Return [x, y] of the center of cell containing provided text 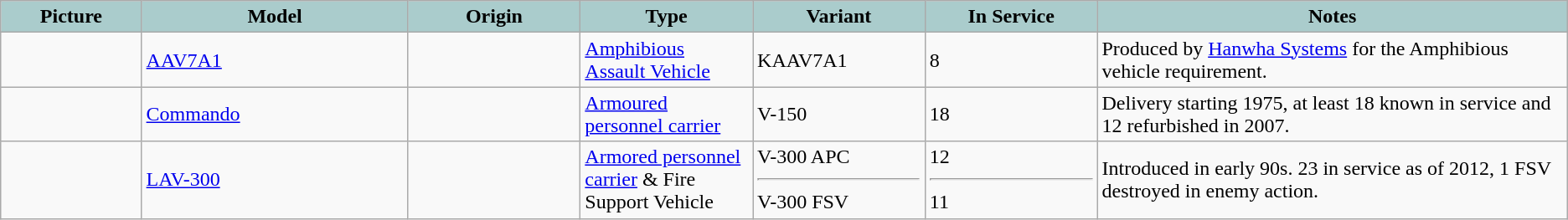
Delivery starting 1975, at least 18 known in service and 12 refurbished in 2007. [1332, 114]
Model [275, 17]
AAV7A1 [275, 60]
8 [1011, 60]
Picture [71, 17]
LAV-300 [275, 180]
18 [1011, 114]
1211 [1011, 180]
Armoured personnel carrier [667, 114]
KAAV7A1 [839, 60]
In Service [1011, 17]
Origin [494, 17]
Amphibious Assault Vehicle [667, 60]
Notes [1332, 17]
Produced by Hanwha Systems for the Amphibious vehicle requirement. [1332, 60]
Introduced in early 90s. 23 in service as of 2012, 1 FSV destroyed in enemy action. [1332, 180]
Variant [839, 17]
V-300 APCV-300 FSV [839, 180]
V-150 [839, 114]
Commando [275, 114]
Armored personnel carrier & Fire Support Vehicle [667, 180]
Type [667, 17]
